Return the [X, Y] coordinate for the center point of the cell that contains the specified text.  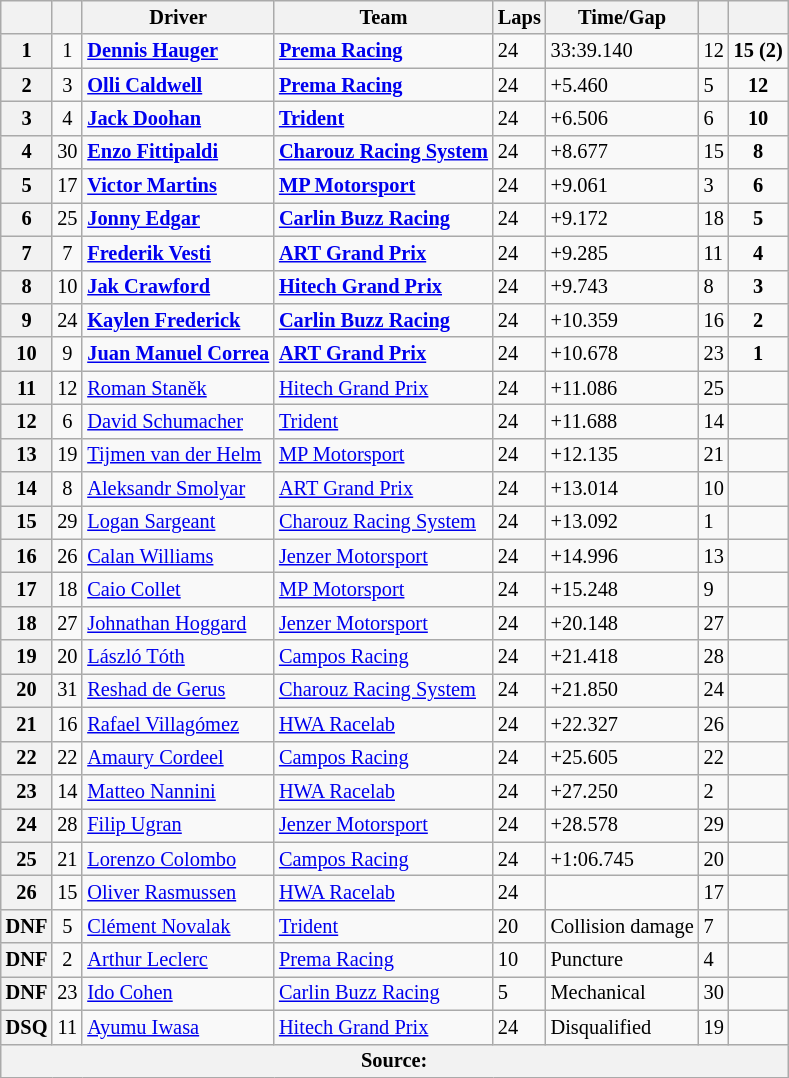
+21.850 [622, 690]
+22.327 [622, 724]
Amaury Cordeel [178, 758]
+25.605 [622, 758]
Puncture [622, 960]
Oliver Rasmussen [178, 892]
Rafael Villagómez [178, 724]
Dennis Hauger [178, 51]
Lorenzo Colombo [178, 859]
Frederik Vesti [178, 253]
David Schumacher [178, 421]
Ayumu Iwasa [178, 1027]
Collision damage [622, 926]
+12.135 [622, 455]
Laps [520, 17]
+28.578 [622, 825]
+13.092 [622, 522]
+6.506 [622, 118]
Driver [178, 17]
Disqualified [622, 1027]
Matteo Nannini [178, 791]
Clément Novalak [178, 926]
Time/Gap [622, 17]
+10.678 [622, 354]
Reshad de Gerus [178, 690]
DSQ [27, 1027]
Source: [394, 1061]
+9.285 [622, 253]
+9.172 [622, 219]
+9.061 [622, 186]
Jack Doohan [178, 118]
+8.677 [622, 152]
Jak Crawford [178, 287]
+27.250 [622, 791]
Team [384, 17]
+21.418 [622, 657]
+11.688 [622, 421]
Caio Collet [178, 589]
Juan Manuel Correa [178, 354]
+11.086 [622, 388]
15 (2) [758, 51]
+14.996 [622, 556]
+1:06.745 [622, 859]
+20.148 [622, 623]
31 [67, 690]
Olli Caldwell [178, 85]
Victor Martins [178, 186]
Roman Staněk [178, 388]
Filip Ugran [178, 825]
Mechanical [622, 993]
Johnathan Hoggard [178, 623]
Enzo Fittipaldi [178, 152]
Tijmen van der Helm [178, 455]
Aleksandr Smolyar [178, 489]
+13.014 [622, 489]
Ido Cohen [178, 993]
Jonny Edgar [178, 219]
+5.460 [622, 85]
László Tóth [178, 657]
Arthur Leclerc [178, 960]
+9.743 [622, 287]
Logan Sargeant [178, 522]
Kaylen Frederick [178, 320]
+10.359 [622, 320]
33:39.140 [622, 51]
+15.248 [622, 589]
Calan Williams [178, 556]
